Capture the cell that displays the provided text and extract its (x, y) central coordinate. 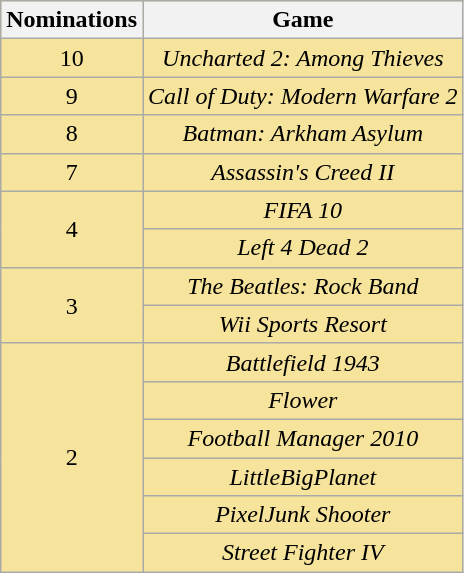
Batman: Arkham Asylum (302, 134)
3 (72, 305)
Left 4 Dead 2 (302, 248)
8 (72, 134)
Assassin's Creed II (302, 172)
FIFA 10 (302, 210)
The Beatles: Rock Band (302, 286)
Flower (302, 400)
4 (72, 229)
Nominations (72, 20)
Wii Sports Resort (302, 324)
LittleBigPlanet (302, 477)
Football Manager 2010 (302, 438)
PixelJunk Shooter (302, 515)
7 (72, 172)
Battlefield 1943 (302, 362)
2 (72, 457)
Call of Duty: Modern Warfare 2 (302, 96)
9 (72, 96)
Uncharted 2: Among Thieves (302, 58)
Street Fighter IV (302, 553)
10 (72, 58)
Game (302, 20)
